Provide the (X, Y) coordinate of the cell's center where the given text is located.  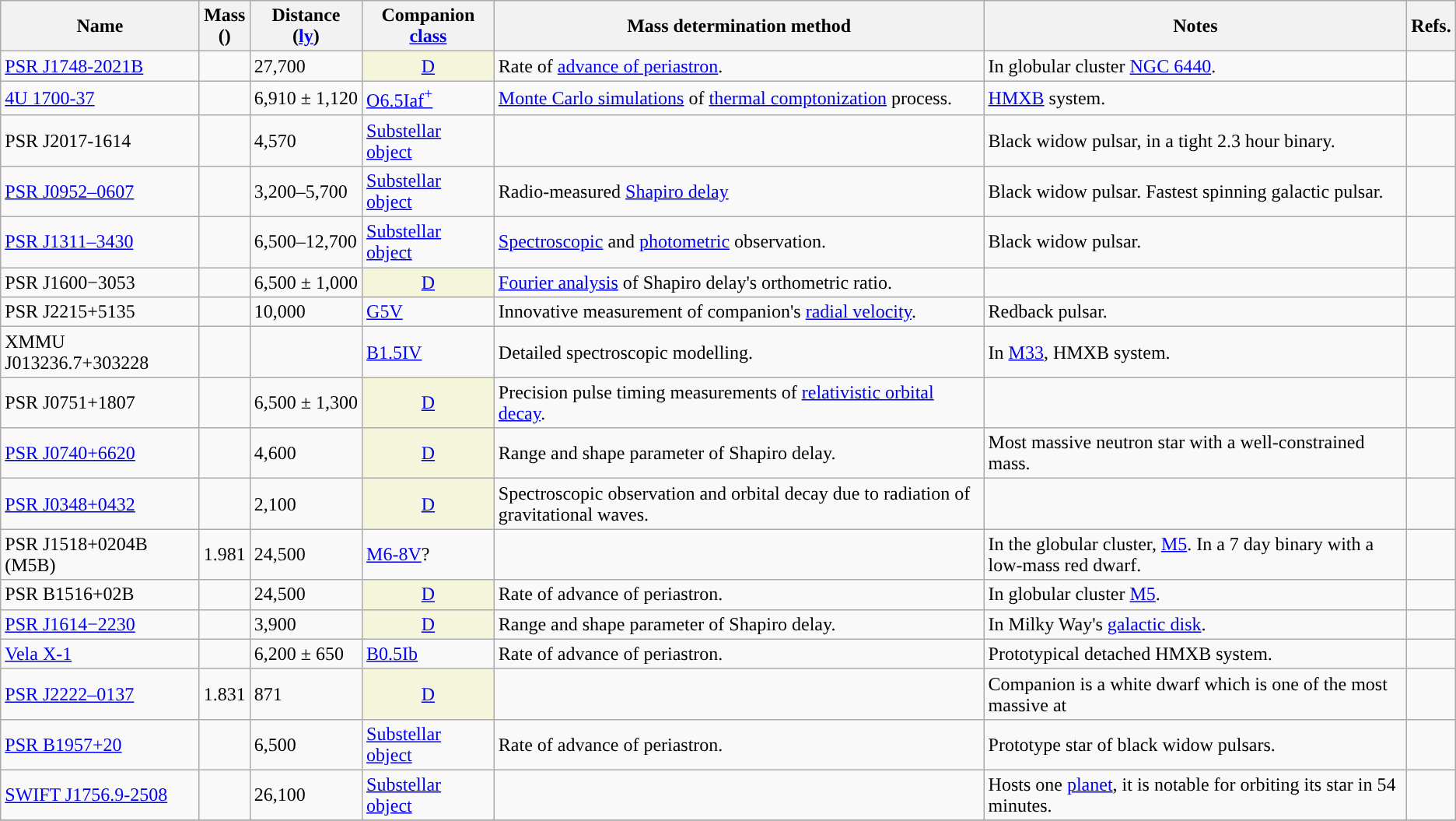
Detailed spectroscopic modelling. (739, 352)
6,200 ± 650 (306, 654)
PSR J0740+6620 (100, 453)
1.831 (224, 694)
In globular cluster NGC 6440. (1195, 66)
Mass determination method (739, 26)
Companion class (429, 26)
PSR J0952–0607 (100, 191)
Black widow pulsar. Fastest spinning galactic pulsar. (1195, 191)
6,500–12,700 (306, 243)
Mass() (224, 26)
SWIFT J1756.9-2508 (100, 795)
6,500 ± 1,000 (306, 282)
O6.5Iaf+ (429, 98)
G5V (429, 312)
Monte Carlo simulations of thermal comptonization process. (739, 98)
27,700 (306, 66)
Hosts one planet, it is notable for orbiting its star in 54 minutes. (1195, 795)
PSR J1600−3053 (100, 282)
HMXB system. (1195, 98)
In M33, HMXB system. (1195, 352)
6,500 (306, 744)
Prototypical detached HMXB system. (1195, 654)
PSR J1748-2021B (100, 66)
Fourier analysis of Shapiro delay's orthometric ratio. (739, 282)
Innovative measurement of companion's radial velocity. (739, 312)
M6-8V? (429, 554)
PSR B1516+02B (100, 595)
Distance(ly) (306, 26)
6,910 ± 1,120 (306, 98)
26,100 (306, 795)
2,100 (306, 504)
Spectroscopic and photometric observation. (739, 243)
In the globular cluster, M5. In a 7 day binary with a low-mass red dwarf. (1195, 554)
871 (306, 694)
Precision pulse timing measurements of relativistic orbital decay. (739, 403)
Prototype star of black widow pulsars. (1195, 744)
Vela X-1 (100, 654)
Radio-measured Shapiro delay (739, 191)
4,570 (306, 140)
In Milky Way's galactic disk. (1195, 624)
4,600 (306, 453)
3,200–5,700 (306, 191)
Most massive neutron star with a well-constrained mass. (1195, 453)
PSR J0348+0432 (100, 504)
B1.5IV (429, 352)
XMMU J013236.7+303228 (100, 352)
PSR J0751+1807 (100, 403)
1.981 (224, 554)
4U 1700-37 (100, 98)
PSR J1311–3430 (100, 243)
B0.5Ib (429, 654)
Refs. (1431, 26)
10,000 (306, 312)
PSR J2215+5135 (100, 312)
Spectroscopic observation and orbital decay due to radiation of gravitational waves. (739, 504)
PSR B1957+20 (100, 744)
Black widow pulsar, in a tight 2.3 hour binary. (1195, 140)
3,900 (306, 624)
PSR J2222–0137 (100, 694)
Companion is a white dwarf which is one of the most massive at (1195, 694)
Black widow pulsar. (1195, 243)
Notes (1195, 26)
PSR J1518+0204B (M5B) (100, 554)
Redback pulsar. (1195, 312)
Name (100, 26)
PSR J1614−2230 (100, 624)
6,500 ± 1,300 (306, 403)
In globular cluster M5. (1195, 595)
PSR J2017-1614 (100, 140)
